From the cell containing the given text, extract its center point as [X, Y] coordinate. 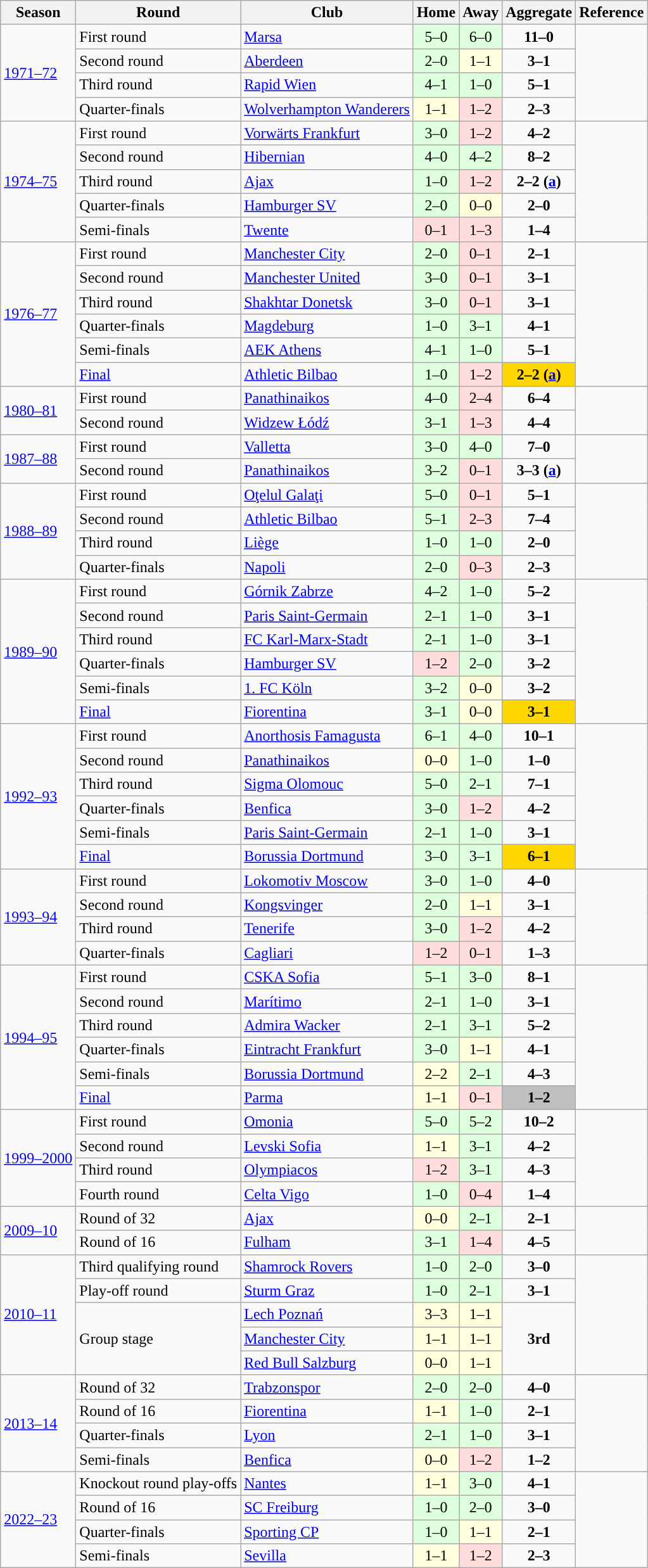
7–4 [539, 519]
Club [327, 13]
3–3 [436, 1315]
2022–23 [38, 1520]
Round [158, 13]
1974–75 [38, 181]
Reference [612, 13]
Lokomotiv Moscow [327, 881]
0–3 [481, 567]
2–4 [481, 398]
Sigma Olomouc [327, 784]
1. FC Köln [327, 687]
Third qualifying round [158, 1266]
Sporting CP [327, 1532]
1993–94 [38, 917]
7–1 [539, 784]
FC Karl-Marx-Stadt [327, 639]
Tenerife [327, 929]
Rapid Wien [327, 85]
Aggregate [539, 13]
Celta Vigo [327, 1194]
Oţelul Galaţi [327, 495]
4–4 [539, 423]
Olympiacos [327, 1170]
Anorthosis Famagusta [327, 736]
2013–14 [38, 1423]
Levski Sofia [327, 1146]
4–5 [539, 1242]
CSKA Sofia [327, 977]
6–4 [539, 398]
Napoli [327, 567]
11–0 [539, 37]
SC Freiburg [327, 1508]
2–2 [436, 1074]
Fourth round [158, 1194]
8–1 [539, 977]
Cagliari [327, 953]
Sturm Graz [327, 1291]
Knockout round play-offs [158, 1484]
1980–81 [38, 411]
Lyon [327, 1435]
Hibernian [327, 157]
7–0 [539, 447]
Red Bull Salzburg [327, 1363]
Twente [327, 229]
1976–77 [38, 314]
0–4 [481, 1194]
Shamrock Rovers [327, 1266]
1994–95 [38, 1037]
10–2 [539, 1122]
Fulham [327, 1242]
Liège [327, 543]
1971–72 [38, 73]
Admira Wacker [327, 1025]
Marítimo [327, 1001]
10–1 [539, 736]
Eintracht Frankfurt [327, 1049]
Kongsvinger [327, 905]
Play-off round [158, 1291]
Widzew Łódź [327, 423]
Home [436, 13]
1988–89 [38, 531]
Aberdeen [327, 61]
Vorwärts Frankfurt [327, 133]
1999–2000 [38, 1158]
Nantes [327, 1484]
Górnik Zabrze [327, 591]
Season [38, 13]
Omonia [327, 1122]
8–2 [539, 157]
Wolverhampton Wanderers [327, 109]
Marsa [327, 37]
Lech Poznań [327, 1315]
1989–90 [38, 651]
AEK Athens [327, 350]
2009–10 [38, 1230]
3rd [539, 1339]
Magdeburg [327, 326]
6–0 [481, 37]
Shakhtar Donetsk [327, 302]
Manchester United [327, 277]
Trabzonspor [327, 1387]
Valletta [327, 447]
Away [481, 13]
3–3 (a) [539, 471]
2010–11 [38, 1315]
Group stage [158, 1339]
Parma [327, 1098]
1992–93 [38, 796]
1987–88 [38, 459]
Sevilla [327, 1556]
